Return the (X, Y) coordinate for the center point of the cell that contains the specified text.  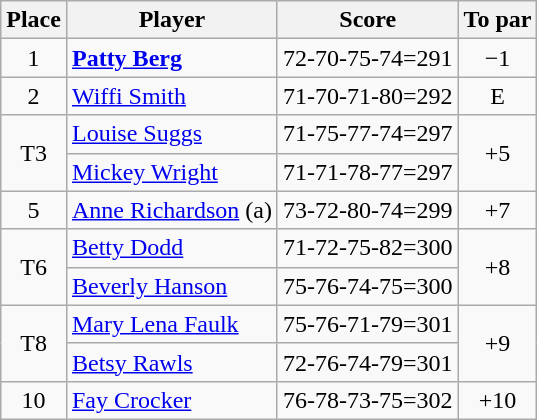
Betsy Rawls (172, 362)
72-70-75-74=291 (368, 58)
+8 (498, 267)
T3 (34, 153)
+7 (498, 210)
71-70-71-80=292 (368, 96)
71-72-75-82=300 (368, 248)
2 (34, 96)
76-78-73-75=302 (368, 400)
Mary Lena Faulk (172, 324)
E (498, 96)
Louise Suggs (172, 134)
+10 (498, 400)
T8 (34, 343)
+5 (498, 153)
Score (368, 20)
Patty Berg (172, 58)
Player (172, 20)
−1 (498, 58)
75-76-74-75=300 (368, 286)
72-76-74-79=301 (368, 362)
71-71-78-77=297 (368, 172)
5 (34, 210)
Anne Richardson (a) (172, 210)
Wiffi Smith (172, 96)
Betty Dodd (172, 248)
Mickey Wright (172, 172)
73-72-80-74=299 (368, 210)
71-75-77-74=297 (368, 134)
Fay Crocker (172, 400)
10 (34, 400)
Beverly Hanson (172, 286)
75-76-71-79=301 (368, 324)
To par (498, 20)
Place (34, 20)
+9 (498, 343)
1 (34, 58)
T6 (34, 267)
